Scan for the cell matching the given text and deliver its [x, y] coordinate at center. 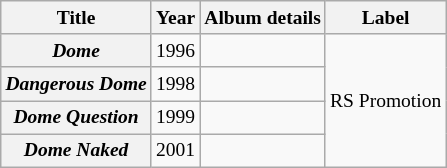
Dome Question [76, 118]
Album details [263, 18]
Label [385, 18]
1996 [175, 50]
2001 [175, 150]
Dangerous Dome [76, 84]
Year [175, 18]
1999 [175, 118]
Dome Naked [76, 150]
1998 [175, 84]
Dome [76, 50]
RS Promotion [385, 100]
Title [76, 18]
